Determine the (x, y) coordinate at the center of the cell enclosing the given text.  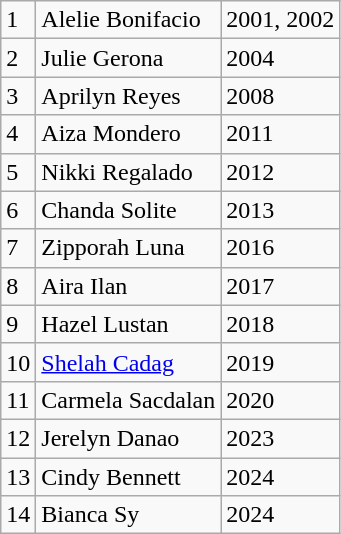
2012 (280, 172)
Bianca Sy (128, 515)
Nikki Regalado (128, 172)
3 (18, 96)
2016 (280, 248)
2011 (280, 134)
13 (18, 477)
2013 (280, 210)
Julie Gerona (128, 58)
1 (18, 20)
Cindy Bennett (128, 477)
2020 (280, 400)
6 (18, 210)
11 (18, 400)
7 (18, 248)
Jerelyn Danao (128, 438)
14 (18, 515)
Zipporah Luna (128, 248)
Alelie Bonifacio (128, 20)
Carmela Sacdalan (128, 400)
2004 (280, 58)
Hazel Lustan (128, 324)
8 (18, 286)
Aiza Mondero (128, 134)
2017 (280, 286)
2008 (280, 96)
9 (18, 324)
Aprilyn Reyes (128, 96)
5 (18, 172)
2023 (280, 438)
2018 (280, 324)
10 (18, 362)
Chanda Solite (128, 210)
Aira Ilan (128, 286)
2019 (280, 362)
4 (18, 134)
12 (18, 438)
2 (18, 58)
Shelah Cadag (128, 362)
2001, 2002 (280, 20)
